Detect which cell encompasses the target text, then output its (X, Y) center coordinate. 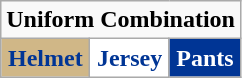
Jersey (130, 58)
Pants (204, 58)
Helmet (46, 58)
Uniform Combination (121, 20)
